Search for the cell housing the specified text and yield its [x, y] center coordinate. 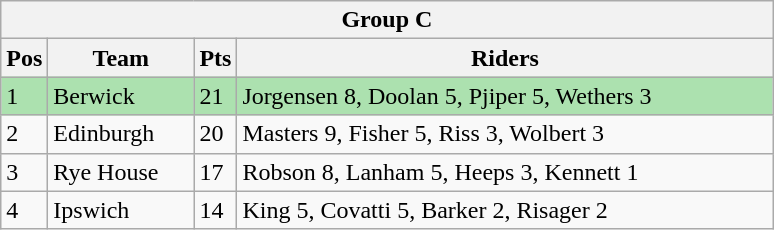
17 [216, 172]
Robson 8, Lanham 5, Heeps 3, Kennett 1 [505, 172]
Berwick [121, 96]
Edinburgh [121, 134]
Group C [387, 20]
14 [216, 210]
4 [24, 210]
Masters 9, Fisher 5, Riss 3, Wolbert 3 [505, 134]
3 [24, 172]
Riders [505, 58]
21 [216, 96]
Pts [216, 58]
Team [121, 58]
2 [24, 134]
Pos [24, 58]
Jorgensen 8, Doolan 5, Pjiper 5, Wethers 3 [505, 96]
20 [216, 134]
1 [24, 96]
King 5, Covatti 5, Barker 2, Risager 2 [505, 210]
Ipswich [121, 210]
Rye House [121, 172]
